Locate the cell with the specified text and output its (x, y) center coordinate. 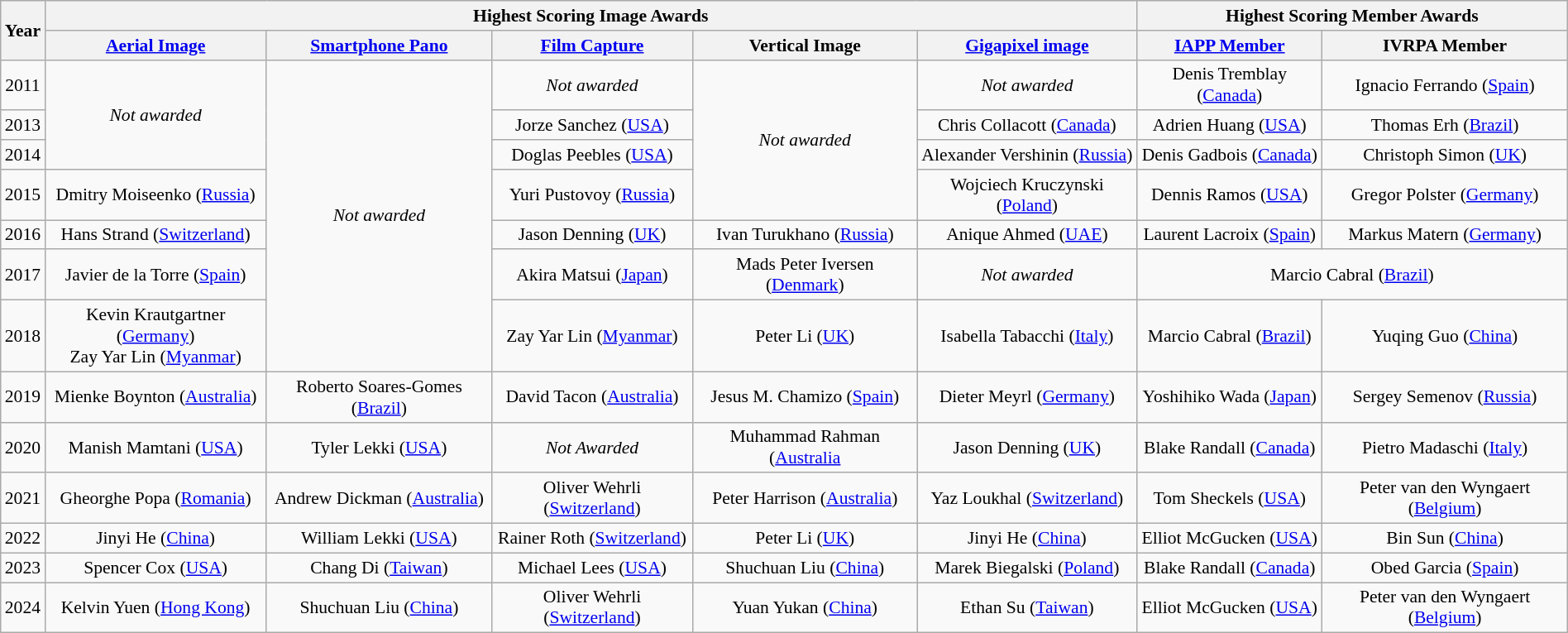
Chang Di (Taiwan) (379, 568)
Adrien Huang (USA) (1230, 126)
Manish Mamtani (USA) (155, 447)
Wojciech Kruczynski (Poland) (1027, 195)
Ethan Su (Taiwan) (1027, 607)
Pietro Madaschi (Italy) (1445, 447)
Michael Lees (USA) (592, 568)
Peter Harrison (Australia) (805, 498)
Highest Scoring Member Awards (1353, 16)
Anique Ahmed (UAE) (1027, 235)
Mads Peter Iversen (Denmark) (805, 275)
Laurent Lacroix (Spain) (1230, 235)
2020 (23, 447)
Dieter Meyrl (Germany) (1027, 397)
Kevin Krautgartner (Germany) Zay Yar Lin (Myanmar) (155, 336)
2016 (23, 235)
Tom Sheckels (USA) (1230, 498)
Gregor Polster (Germany) (1445, 195)
David Tacon (Australia) (592, 397)
Dennis Ramos (USA) (1230, 195)
Denis Tremblay (Canada) (1230, 84)
2015 (23, 195)
Christoph Simon (UK) (1445, 155)
Andrew Dickman (Australia) (379, 498)
Film Capture (592, 46)
2021 (23, 498)
Jorze Sanchez (USA) (592, 126)
2024 (23, 607)
Jesus M. Chamizo (Spain) (805, 397)
Smartphone Pano (379, 46)
Akira Matsui (Japan) (592, 275)
Kelvin Yuen (Hong Kong) (155, 607)
IAPP Member (1230, 46)
Yuri Pustovoy (Russia) (592, 195)
Dmitry Moiseenko (Russia) (155, 195)
Isabella Tabacchi (Italy) (1027, 336)
Rainer Roth (Switzerland) (592, 539)
Yuan Yukan (China) (805, 607)
2022 (23, 539)
2017 (23, 275)
Year (23, 30)
Ignacio Ferrando (Spain) (1445, 84)
Bin Sun (China) (1445, 539)
Vertical Image (805, 46)
Not Awarded (592, 447)
Mienke Boynton (Australia) (155, 397)
2019 (23, 397)
William Lekki (USA) (379, 539)
Javier de la Torre (Spain) (155, 275)
Yoshihiko Wada (Japan) (1230, 397)
Hans Strand (Switzerland) (155, 235)
2018 (23, 336)
Markus Matern (Germany) (1445, 235)
Yuqing Guo (China) (1445, 336)
Spencer Cox (USA) (155, 568)
Chris Collacott (Canada) (1027, 126)
2011 (23, 84)
Denis Gadbois (Canada) (1230, 155)
2014 (23, 155)
Yaz Loukhal (Switzerland) (1027, 498)
Alexander Vershinin (Russia) (1027, 155)
Muhammad Rahman (Australia (805, 447)
Gigapixel image (1027, 46)
Tyler Lekki (USA) (379, 447)
Aerial Image (155, 46)
Doglas Peebles (USA) (592, 155)
IVRPA Member (1445, 46)
Obed Garcia (Spain) (1445, 568)
Ivan Turukhano (Russia) (805, 235)
Marek Biegalski (Poland) (1027, 568)
2023 (23, 568)
Zay Yar Lin (Myanmar) (592, 336)
Sergey Semenov (Russia) (1445, 397)
2013 (23, 126)
Highest Scoring Image Awards (590, 16)
Roberto Soares-Gomes (Brazil) (379, 397)
Gheorghe Popa (Romania) (155, 498)
Thomas Erh (Brazil) (1445, 126)
